Find where the given text appears and provide that cell's center as (X, Y) coordinate. 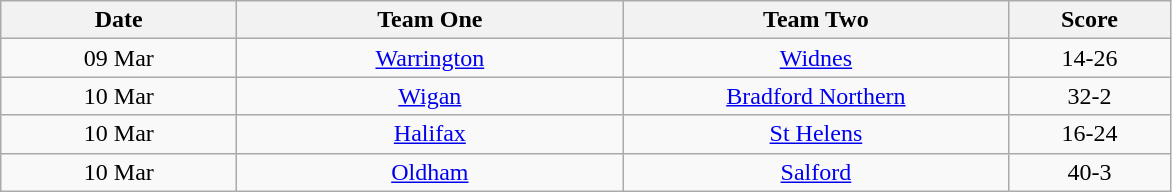
Halifax (430, 134)
Team One (430, 20)
09 Mar (119, 58)
Date (119, 20)
Oldham (430, 172)
Warrington (430, 58)
Salford (816, 172)
Widnes (816, 58)
Team Two (816, 20)
14-26 (1090, 58)
Bradford Northern (816, 96)
40-3 (1090, 172)
16-24 (1090, 134)
32-2 (1090, 96)
Wigan (430, 96)
Score (1090, 20)
St Helens (816, 134)
